Search for the cell housing the specified text and yield its (X, Y) center coordinate. 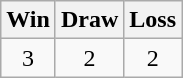
Draw (89, 20)
3 (28, 58)
Win (28, 20)
Loss (153, 20)
